Pinpoint the cell where the given text exists, returning its [x, y] midpoint coordinate. 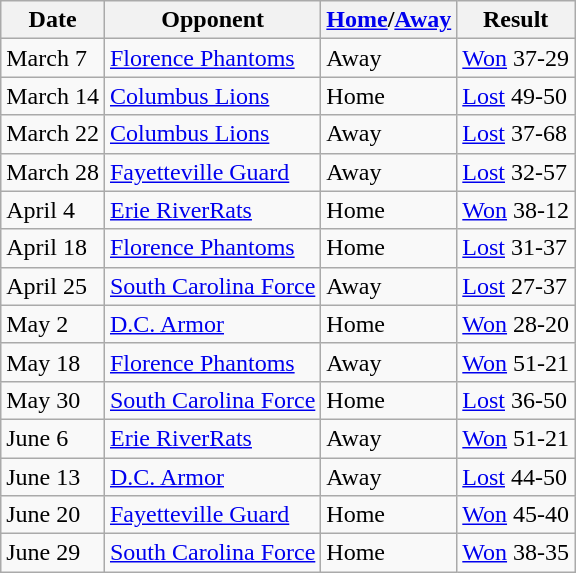
Date [53, 20]
June 13 [53, 477]
Result [516, 20]
April 25 [53, 286]
June 20 [53, 515]
June 29 [53, 553]
Won 28-20 [516, 324]
Lost 27-37 [516, 286]
March 22 [53, 134]
Won 37-29 [516, 58]
Won 38-12 [516, 210]
May 30 [53, 400]
March 28 [53, 172]
Lost 44-50 [516, 477]
Lost 32-57 [516, 172]
Lost 36-50 [516, 400]
Lost 31-37 [516, 248]
Won 45-40 [516, 515]
Home/Away [389, 20]
April 18 [53, 248]
Opponent [212, 20]
June 6 [53, 438]
April 4 [53, 210]
May 18 [53, 362]
Won 38-35 [516, 553]
March 14 [53, 96]
May 2 [53, 324]
March 7 [53, 58]
Lost 37-68 [516, 134]
Lost 49-50 [516, 96]
